Determine the [X, Y] coordinate at the center of the cell enclosing the given text.  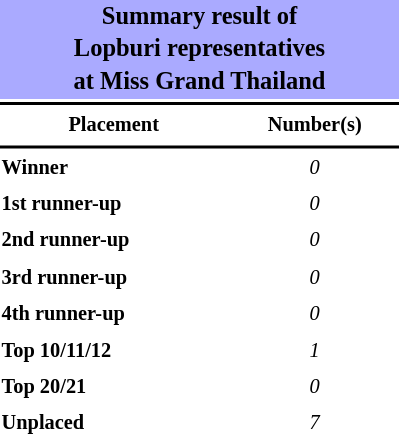
1 [314, 351]
Number(s) [314, 125]
Winner [114, 168]
4th runner-up [114, 314]
Top 20/21 [114, 387]
Summary result ofLopburi representativesat Miss Grand Thailand [200, 50]
2nd runner-up [114, 241]
1st runner-up [114, 204]
Top 10/11/12 [114, 351]
Placement [114, 125]
3rd runner-up [114, 278]
